Identify which cell holds the provided text, then report its [x, y] central coordinate. 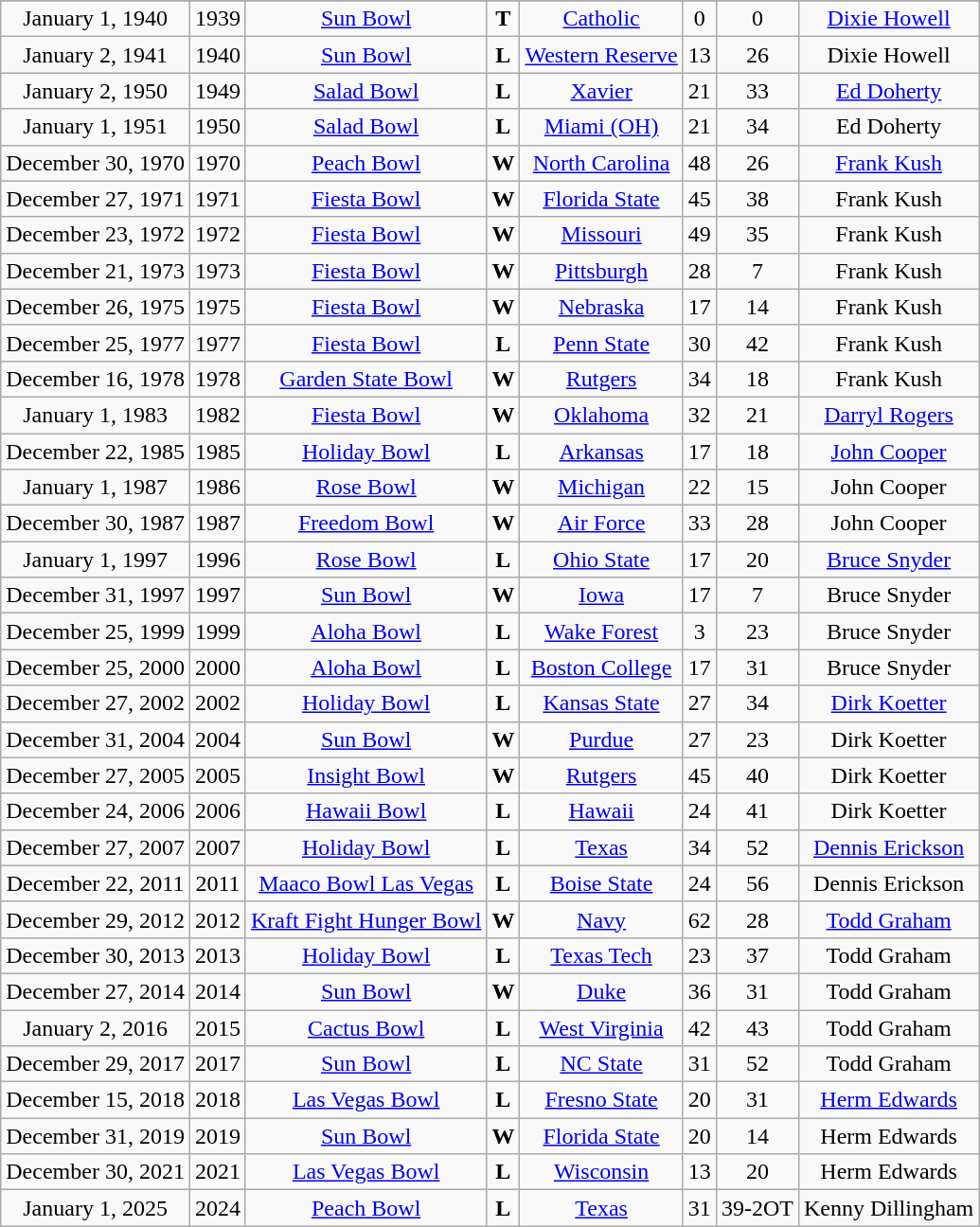
2019 [218, 1136]
December 27, 1971 [96, 199]
January 1, 1997 [96, 560]
36 [699, 991]
December 31, 2019 [96, 1136]
1997 [218, 596]
December 27, 2002 [96, 703]
2017 [218, 1064]
2012 [218, 919]
Missouri [601, 235]
Western Reserve [601, 55]
Ohio State [601, 560]
Miami (OH) [601, 127]
2021 [218, 1172]
December 15, 2018 [96, 1100]
Purdue [601, 739]
48 [699, 163]
Catholic [601, 19]
January 2, 1950 [96, 91]
1986 [218, 488]
Fresno State [601, 1100]
December 31, 1997 [96, 596]
1999 [218, 631]
35 [757, 235]
1973 [218, 271]
1971 [218, 199]
32 [699, 415]
January 1, 1940 [96, 19]
December 27, 2014 [96, 991]
January 1, 1951 [96, 127]
2005 [218, 775]
1987 [218, 524]
Kraft Fight Hunger Bowl [365, 919]
2011 [218, 883]
December 21, 1973 [96, 271]
2004 [218, 739]
41 [757, 811]
30 [699, 343]
40 [757, 775]
3 [699, 631]
Darryl Rogers [888, 415]
2018 [218, 1100]
22 [699, 488]
1996 [218, 560]
December 27, 2005 [96, 775]
December 22, 1985 [96, 452]
49 [699, 235]
1977 [218, 343]
Duke [601, 991]
January 1, 1987 [96, 488]
T [504, 19]
December 26, 1975 [96, 307]
December 24, 2006 [96, 811]
December 16, 1978 [96, 379]
December 25, 1999 [96, 631]
1985 [218, 452]
Xavier [601, 91]
2007 [218, 847]
1978 [218, 379]
Wake Forest [601, 631]
1982 [218, 415]
January 2, 2016 [96, 1027]
1939 [218, 19]
Cactus Bowl [365, 1027]
December 30, 2013 [96, 955]
2002 [218, 703]
1970 [218, 163]
1940 [218, 55]
37 [757, 955]
Kenny Dillingham [888, 1208]
Boise State [601, 883]
December 30, 1970 [96, 163]
Air Force [601, 524]
Pittsburgh [601, 271]
December 29, 2012 [96, 919]
Arkansas [601, 452]
Wisconsin [601, 1172]
56 [757, 883]
Freedom Bowl [365, 524]
Hawaii [601, 811]
Maaco Bowl Las Vegas [365, 883]
Oklahoma [601, 415]
December 27, 2007 [96, 847]
43 [757, 1027]
Kansas State [601, 703]
December 23, 1972 [96, 235]
2006 [218, 811]
December 25, 1977 [96, 343]
Garden State Bowl [365, 379]
1950 [218, 127]
Iowa [601, 596]
2015 [218, 1027]
Boston College [601, 667]
Nebraska [601, 307]
1972 [218, 235]
2024 [218, 1208]
Penn State [601, 343]
January 1, 2025 [96, 1208]
NC State [601, 1064]
Navy [601, 919]
Michigan [601, 488]
West Virginia [601, 1027]
January 2, 1941 [96, 55]
December 30, 2021 [96, 1172]
1975 [218, 307]
January 1, 1983 [96, 415]
December 25, 2000 [96, 667]
Hawaii Bowl [365, 811]
December 22, 2011 [96, 883]
Insight Bowl [365, 775]
2014 [218, 991]
39-2OT [757, 1208]
Texas Tech [601, 955]
15 [757, 488]
2013 [218, 955]
38 [757, 199]
62 [699, 919]
December 30, 1987 [96, 524]
North Carolina [601, 163]
1949 [218, 91]
2000 [218, 667]
December 29, 2017 [96, 1064]
December 31, 2004 [96, 739]
